Extract the (X, Y) coordinate from the center of the cell holding the provided text.  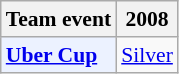
2008 (147, 19)
Silver (147, 55)
Uber Cup (58, 55)
Team event (58, 19)
